Pinpoint the cell where the given text exists, returning its (x, y) midpoint coordinate. 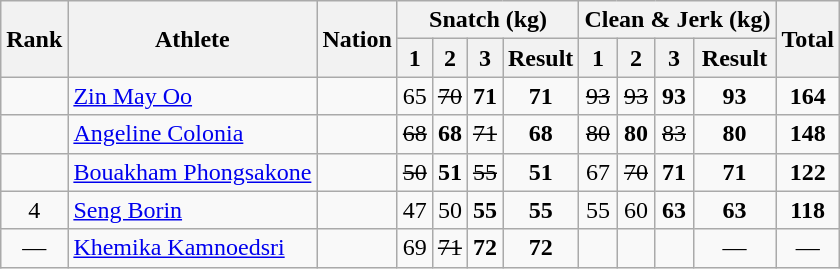
83 (674, 134)
Nation (357, 39)
164 (808, 96)
Bouakham Phongsakone (192, 172)
Athlete (192, 39)
118 (808, 210)
67 (598, 172)
4 (34, 210)
Khemika Kamnoedsri (192, 248)
148 (808, 134)
Total (808, 39)
Snatch (kg) (488, 20)
47 (414, 210)
Clean & Jerk (kg) (678, 20)
Rank (34, 39)
65 (414, 96)
122 (808, 172)
Angeline Colonia (192, 134)
Zin May Oo (192, 96)
60 (636, 210)
69 (414, 248)
Seng Borin (192, 210)
